Provide the (x, y) coordinate of the cell's center where the given text is located.  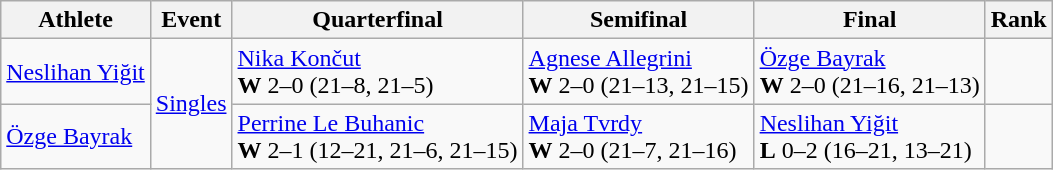
Event (191, 20)
Özge Bayrak (76, 136)
Maja TvrdyW 2–0 (21–7, 21–16) (638, 136)
Quarterfinal (378, 20)
Perrine Le BuhanicW 2–1 (12–21, 21–6, 21–15) (378, 136)
Final (870, 20)
Nika KončutW 2–0 (21–8, 21–5) (378, 72)
Neslihan Yiğit (76, 72)
Athlete (76, 20)
Neslihan YiğitL 0–2 (16–21, 13–21) (870, 136)
Rank (1018, 20)
Özge BayrakW 2–0 (21–16, 21–13) (870, 72)
Agnese AllegriniW 2–0 (21–13, 21–15) (638, 72)
Singles (191, 104)
Semifinal (638, 20)
